Output the [x, y] coordinate of the center of the cell containing the given text.  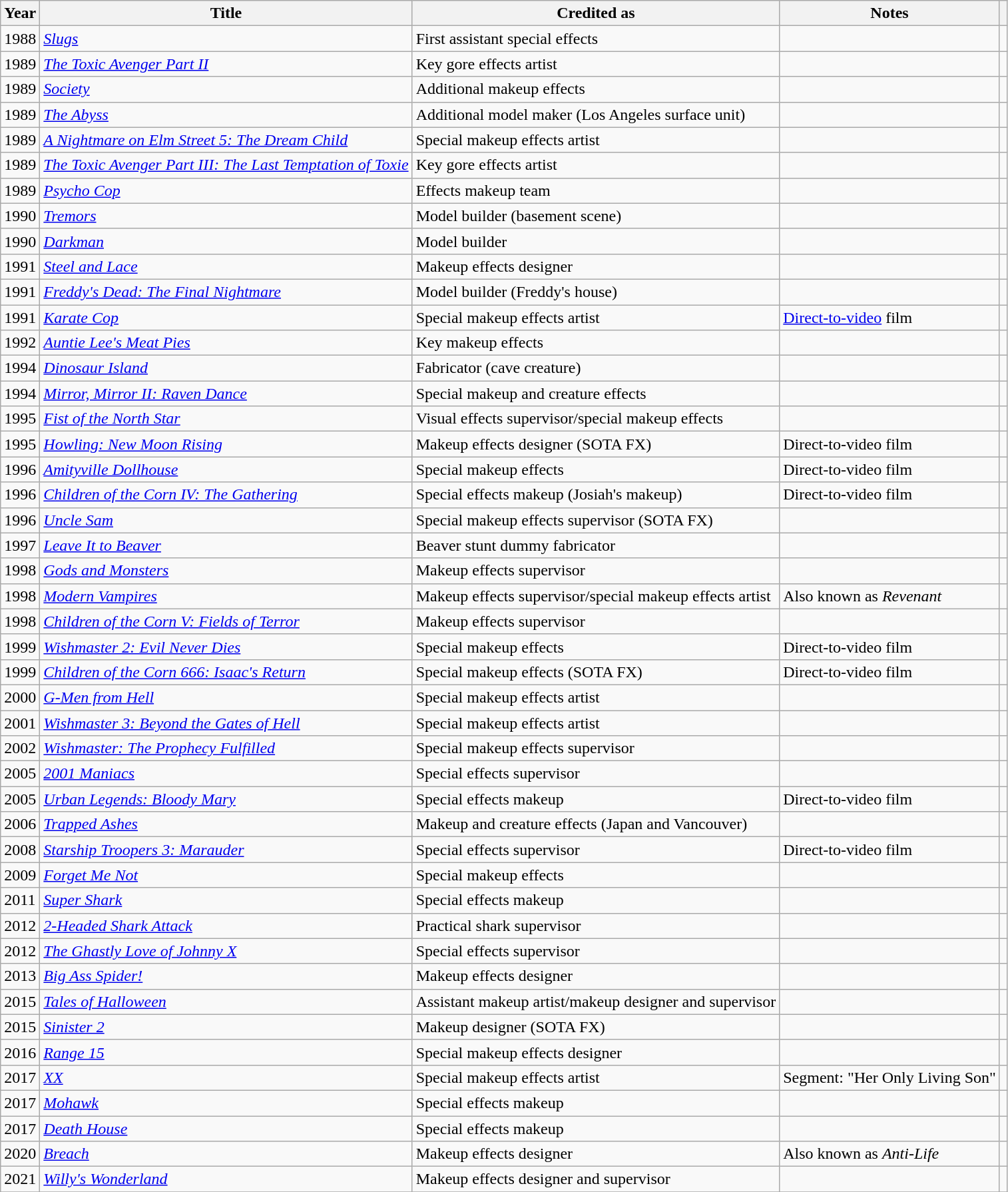
Big Ass Spider! [226, 976]
Model builder (Freddy's house) [596, 292]
2020 [20, 1154]
Freddy's Dead: The Final Nightmare [226, 292]
Year [20, 13]
Visual effects supervisor/special makeup effects [596, 419]
Howling: New Moon Rising [226, 444]
Beaver stunt dummy fabricator [596, 545]
Modern Vampires [226, 596]
A Nightmare on Elm Street 5: The Dream Child [226, 140]
Makeup and creature effects (Japan and Vancouver) [596, 824]
Breach [226, 1154]
Starship Troopers 3: Marauder [226, 850]
2002 [20, 748]
Fist of the North Star [226, 419]
1992 [20, 343]
Gods and Monsters [226, 571]
2011 [20, 900]
Psycho Cop [226, 190]
Special makeup effects supervisor [596, 748]
2006 [20, 824]
Special makeup effects designer [596, 1052]
Darkman [226, 241]
2009 [20, 875]
2000 [20, 697]
Makeup designer (SOTA FX) [596, 1027]
2021 [20, 1179]
The Abyss [226, 115]
2013 [20, 976]
Dinosaur Island [226, 368]
2001 Maniacs [226, 774]
Trapped Ashes [226, 824]
Forget Me Not [226, 875]
Model builder [596, 241]
Makeup effects designer and supervisor [596, 1179]
Tales of Halloween [226, 1002]
Special makeup effects (SOTA FX) [596, 672]
Fabricator (cave creature) [596, 368]
Uncle Sam [226, 520]
Super Shark [226, 900]
Mohawk [226, 1103]
Makeup effects designer (SOTA FX) [596, 444]
Range 15 [226, 1052]
Assistant makeup artist/makeup designer and supervisor [596, 1002]
Special makeup and creature effects [596, 394]
Additional model maker (Los Angeles surface unit) [596, 115]
Urban Legends: Bloody Mary [226, 799]
Wishmaster 2: Evil Never Dies [226, 647]
Society [226, 89]
The Toxic Avenger Part II [226, 64]
Practical shark supervisor [596, 926]
Death House [226, 1129]
The Ghastly Love of Johnny X [226, 951]
G-Men from Hell [226, 697]
Wishmaster: The Prophecy Fulfilled [226, 748]
Karate Cop [226, 318]
The Toxic Avenger Part III: The Last Temptation of Toxie [226, 165]
Notes [889, 13]
Children of the Corn IV: The Gathering [226, 495]
Special effects makeup (Josiah's makeup) [596, 495]
Wishmaster 3: Beyond the Gates of Hell [226, 723]
Special makeup effects supervisor (SOTA FX) [596, 520]
First assistant special effects [596, 39]
2016 [20, 1052]
Slugs [226, 39]
1997 [20, 545]
2-Headed Shark Attack [226, 926]
Additional makeup effects [596, 89]
Steel and Lace [226, 266]
Children of the Corn V: Fields of Terror [226, 621]
Also known as Revenant [889, 596]
2001 [20, 723]
Mirror, Mirror II: Raven Dance [226, 394]
Title [226, 13]
Segment: "Her Only Living Son" [889, 1077]
Auntie Lee's Meat Pies [226, 343]
Tremors [226, 216]
Leave It to Beaver [226, 545]
2008 [20, 850]
Children of the Corn 666: Isaac's Return [226, 672]
Makeup effects supervisor/special makeup effects artist [596, 596]
Amityville Dollhouse [226, 469]
Credited as [596, 13]
Model builder (basement scene) [596, 216]
Willy's Wonderland [226, 1179]
Also known as Anti-Life [889, 1154]
XX [226, 1077]
1988 [20, 39]
Sinister 2 [226, 1027]
Effects makeup team [596, 190]
Key makeup effects [596, 343]
